Find where the given text appears and provide that cell's center as (x, y) coordinate. 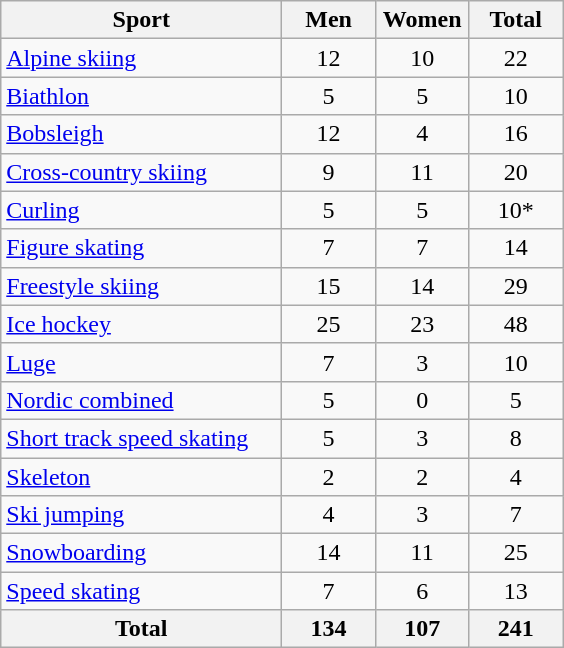
0 (422, 400)
Biathlon (142, 96)
Short track speed skating (142, 438)
48 (516, 324)
29 (516, 286)
Women (422, 20)
20 (516, 172)
Luge (142, 362)
23 (422, 324)
10* (516, 210)
Bobsleigh (142, 134)
22 (516, 58)
Speed skating (142, 591)
9 (329, 172)
Figure skating (142, 248)
8 (516, 438)
Freestyle skiing (142, 286)
Ski jumping (142, 515)
107 (422, 629)
Cross-country skiing (142, 172)
13 (516, 591)
241 (516, 629)
Alpine skiing (142, 58)
Men (329, 20)
6 (422, 591)
Snowboarding (142, 553)
Nordic combined (142, 400)
Skeleton (142, 477)
Ice hockey (142, 324)
16 (516, 134)
Curling (142, 210)
15 (329, 286)
Sport (142, 20)
134 (329, 629)
